Return the (x, y) coordinate for the center point of the cell that contains the specified text.  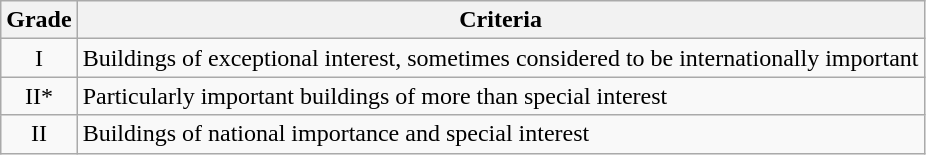
II (39, 134)
Particularly important buildings of more than special interest (500, 96)
II* (39, 96)
Buildings of national importance and special interest (500, 134)
Grade (39, 20)
Buildings of exceptional interest, sometimes considered to be internationally important (500, 58)
I (39, 58)
Criteria (500, 20)
